Scan for the cell matching the given text and deliver its (x, y) coordinate at center. 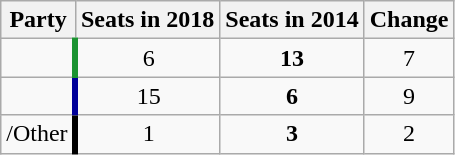
Seats in 2014 (292, 20)
/Other (38, 134)
Seats in 2018 (147, 20)
13 (292, 58)
15 (147, 96)
7 (409, 58)
1 (147, 134)
Party (38, 20)
9 (409, 96)
3 (292, 134)
Change (409, 20)
2 (409, 134)
